Capture the cell that displays the provided text and extract its (X, Y) central coordinate. 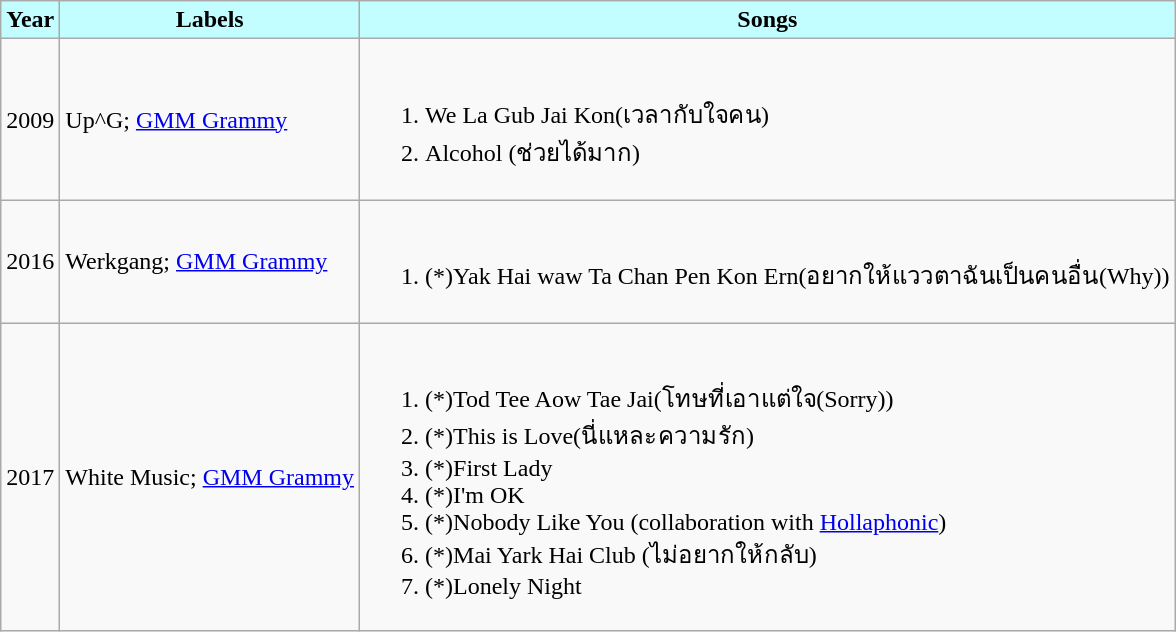
2016 (30, 262)
Up^G; GMM Grammy (210, 120)
Year (30, 20)
Werkgang; GMM Grammy (210, 262)
(*)Yak Hai waw Ta Chan Pen Kon Ern(อยากให้แววตาฉันเป็นคนอื่น(Why)) (768, 262)
2009 (30, 120)
2017 (30, 476)
Songs (768, 20)
Labels (210, 20)
White Music; GMM Grammy (210, 476)
We La Gub Jai Kon(เวลากับใจคน)Alcohol (ช่วยได้มาก) (768, 120)
